Provide the [X, Y] coordinate of the cell's center where the given text is located.  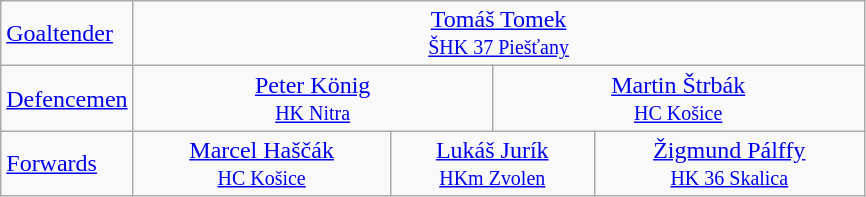
Martin Štrbák HC Košice [678, 98]
Forwards [67, 164]
Peter König HK Nitra [312, 98]
Žigmund Pálffy HK 36 Skalica [729, 164]
Tomáš Tomek ŠHK 37 Piešťany [498, 34]
Lukáš Jurík HKm Zvolen [492, 164]
Defencemen [67, 98]
Marcel Haščák HC Košice [262, 164]
Goaltender [67, 34]
